Return (X, Y) of the center of cell containing provided text 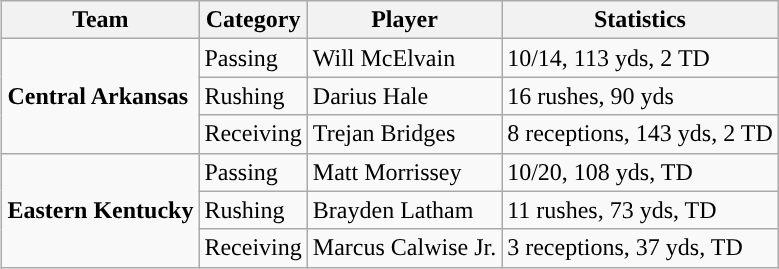
Statistics (640, 20)
Marcus Calwise Jr. (404, 248)
Category (253, 20)
Eastern Kentucky (100, 210)
Matt Morrissey (404, 172)
Team (100, 20)
Trejan Bridges (404, 134)
Player (404, 20)
Will McElvain (404, 58)
11 rushes, 73 yds, TD (640, 210)
10/20, 108 yds, TD (640, 172)
Central Arkansas (100, 96)
8 receptions, 143 yds, 2 TD (640, 134)
16 rushes, 90 yds (640, 96)
10/14, 113 yds, 2 TD (640, 58)
Darius Hale (404, 96)
Brayden Latham (404, 210)
3 receptions, 37 yds, TD (640, 248)
